Pinpoint the cell where the given text exists, returning its (x, y) midpoint coordinate. 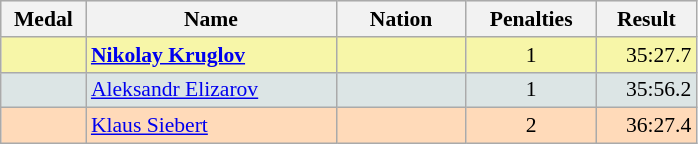
Penalties (531, 19)
Aleksandr Elizarov (211, 90)
2 (531, 126)
Klaus Siebert (211, 126)
Name (211, 19)
Medal (44, 19)
35:56.2 (646, 90)
Result (646, 19)
Nation (401, 19)
Nikolay Kruglov (211, 55)
36:27.4 (646, 126)
35:27.7 (646, 55)
